Pinpoint the cell where the given text exists, returning its (X, Y) midpoint coordinate. 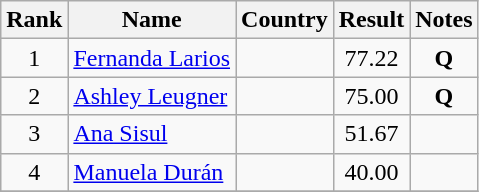
2 (34, 96)
Country (285, 20)
77.22 (371, 58)
1 (34, 58)
75.00 (371, 96)
51.67 (371, 134)
Notes (444, 20)
4 (34, 172)
Result (371, 20)
Ana Sisul (152, 134)
Fernanda Larios (152, 58)
Rank (34, 20)
Ashley Leugner (152, 96)
40.00 (371, 172)
Manuela Durán (152, 172)
Name (152, 20)
3 (34, 134)
